Search for the cell housing the specified text and yield its (X, Y) center coordinate. 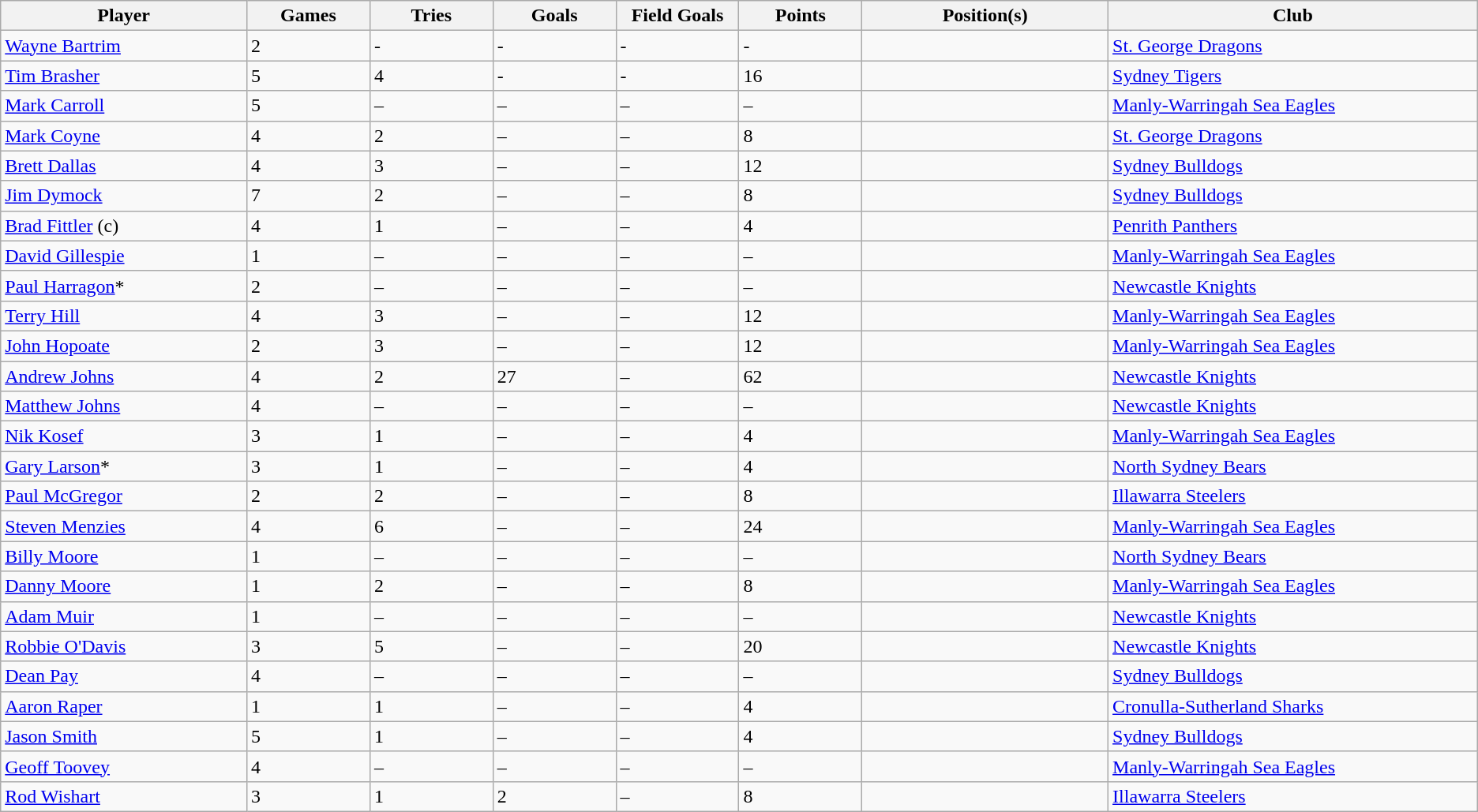
Dean Pay (124, 676)
6 (431, 526)
Steven Menzies (124, 526)
62 (801, 376)
Cronulla-Sutherland Sharks (1293, 706)
Andrew Johns (124, 376)
Goals (554, 16)
27 (554, 376)
Billy Moore (124, 556)
John Hopoate (124, 346)
Gary Larson* (124, 466)
Club (1293, 16)
Player (124, 16)
16 (801, 76)
Matthew Johns (124, 406)
Brad Fittler (c) (124, 226)
Sydney Tigers (1293, 76)
David Gillespie (124, 256)
Games (308, 16)
Tries (431, 16)
Danny Moore (124, 586)
Jim Dymock (124, 196)
Penrith Panthers (1293, 226)
20 (801, 646)
Tim Brasher (124, 76)
Nik Kosef (124, 436)
Points (801, 16)
Jason Smith (124, 736)
Position(s) (985, 16)
Wayne Bartrim (124, 46)
Mark Carroll (124, 106)
Brett Dallas (124, 166)
Field Goals (677, 16)
Aaron Raper (124, 706)
Adam Muir (124, 616)
Rod Wishart (124, 796)
7 (308, 196)
Paul Harragon* (124, 286)
Robbie O'Davis (124, 646)
Geoff Toovey (124, 766)
Paul McGregor (124, 496)
Terry Hill (124, 316)
24 (801, 526)
Mark Coyne (124, 136)
